Scan for the cell matching the given text and deliver its (X, Y) coordinate at center. 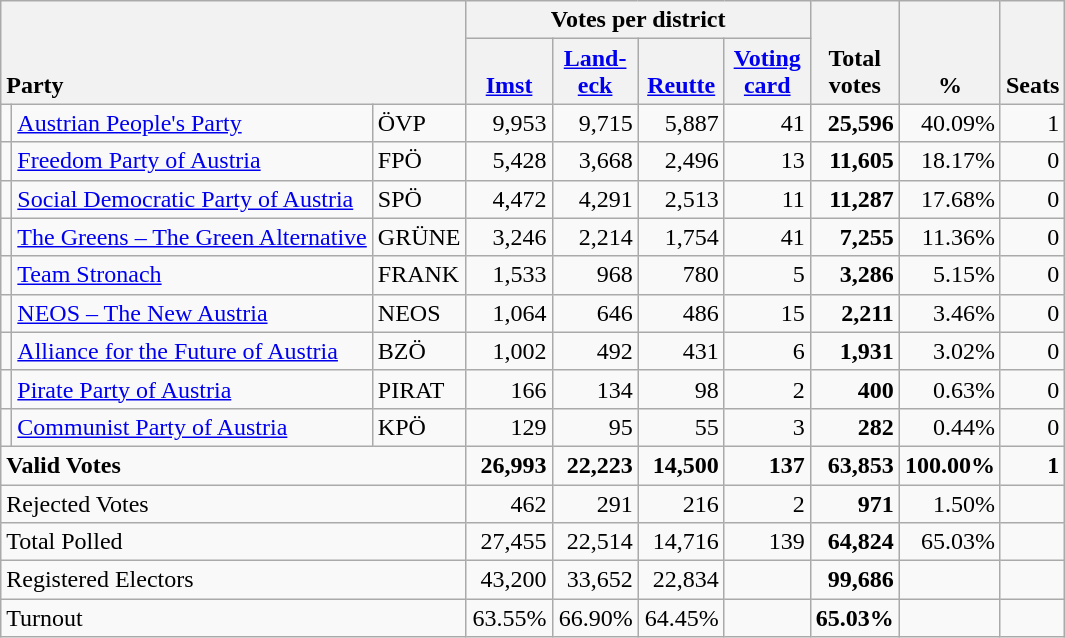
462 (509, 503)
14,500 (681, 465)
ÖVP (419, 123)
13 (767, 161)
5,887 (681, 123)
291 (595, 503)
40.09% (950, 123)
Total Polled (234, 542)
129 (509, 427)
5.15% (950, 275)
492 (595, 351)
134 (595, 389)
Votingcard (767, 72)
Seats (1032, 52)
486 (681, 313)
Imst (509, 72)
11 (767, 199)
Team Stronach (192, 275)
FRANK (419, 275)
Land-eck (595, 72)
139 (767, 542)
4,291 (595, 199)
11.36% (950, 237)
Valid Votes (234, 465)
Party (234, 52)
FPÖ (419, 161)
Pirate Party of Austria (192, 389)
18.17% (950, 161)
5 (767, 275)
780 (681, 275)
4,472 (509, 199)
63,853 (854, 465)
400 (854, 389)
216 (681, 503)
15 (767, 313)
7,255 (854, 237)
971 (854, 503)
166 (509, 389)
9,953 (509, 123)
PIRAT (419, 389)
1,064 (509, 313)
11,605 (854, 161)
Alliance for the Future of Austria (192, 351)
2,214 (595, 237)
431 (681, 351)
1,002 (509, 351)
The Greens – The Green Alternative (192, 237)
14,716 (681, 542)
99,686 (854, 580)
100.00% (950, 465)
33,652 (595, 580)
64,824 (854, 542)
NEOS – The New Austria (192, 313)
3,668 (595, 161)
63.55% (509, 618)
Rejected Votes (234, 503)
Registered Electors (234, 580)
Turnout (234, 618)
NEOS (419, 313)
BZÖ (419, 351)
KPÖ (419, 427)
Freedom Party of Austria (192, 161)
1,931 (854, 351)
64.45% (681, 618)
11,287 (854, 199)
9,715 (595, 123)
66.90% (595, 618)
2,496 (681, 161)
SPÖ (419, 199)
55 (681, 427)
22,223 (595, 465)
1,533 (509, 275)
3.02% (950, 351)
1,754 (681, 237)
Social Democratic Party of Austria (192, 199)
22,514 (595, 542)
% (950, 52)
26,993 (509, 465)
0.44% (950, 427)
Reutte (681, 72)
Communist Party of Austria (192, 427)
22,834 (681, 580)
25,596 (854, 123)
6 (767, 351)
43,200 (509, 580)
GRÜNE (419, 237)
968 (595, 275)
0.63% (950, 389)
3,286 (854, 275)
3 (767, 427)
2,513 (681, 199)
1.50% (950, 503)
17.68% (950, 199)
Totalvotes (854, 52)
27,455 (509, 542)
137 (767, 465)
98 (681, 389)
3.46% (950, 313)
Votes per district (638, 20)
95 (595, 427)
646 (595, 313)
3,246 (509, 237)
5,428 (509, 161)
2,211 (854, 313)
282 (854, 427)
Austrian People's Party (192, 123)
